Determine the [x, y] coordinate at the center of the cell enclosing the given text.  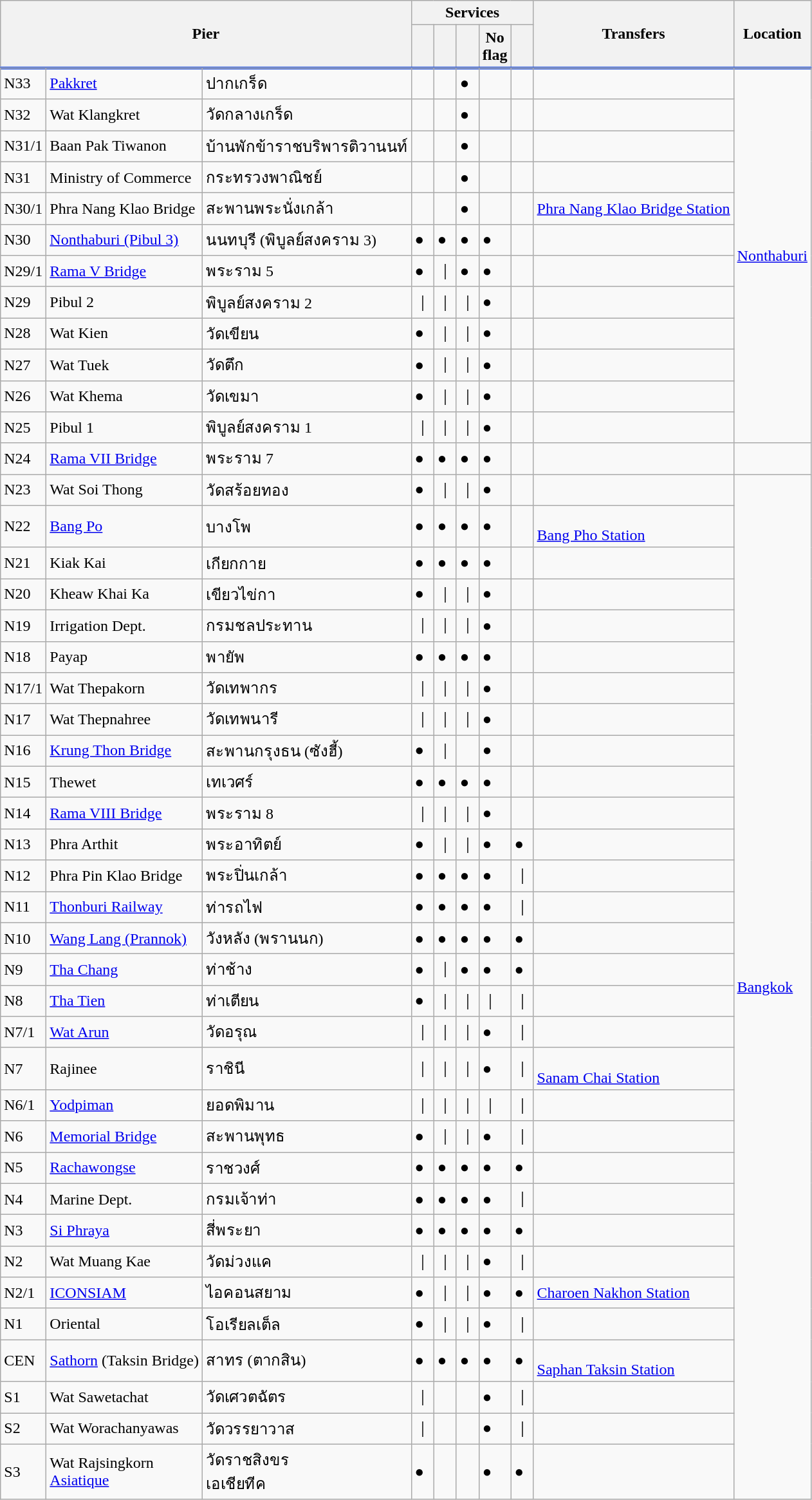
Marine Dept. [125, 1199]
N20 [23, 595]
Baan Pak Tiwanon [125, 145]
วัดเศวตฉัตร [308, 1397]
ท่าเตียน [308, 1000]
N13 [23, 845]
วัดเทพนารี [308, 720]
Sathorn (Taksin Bridge) [125, 1361]
Phra Nang Klao Bridge Station [633, 209]
Transfers [633, 35]
วัดม่วงแค [308, 1262]
พระปิ่นเกล้า [308, 876]
Wat Kien [125, 333]
สะพานพระนั่งเกล้า [308, 209]
Payap [125, 657]
วัดสร้อยทอง [308, 491]
S3 [23, 1472]
N31/1 [23, 145]
ไอคอนสยาม [308, 1293]
โอเรียลเต็ล [308, 1324]
กระทรวงพาณิชย์ [308, 178]
N10 [23, 939]
Rama VII Bridge [125, 458]
N2/1 [23, 1293]
N9 [23, 970]
สาทร (ตากสิน) [308, 1361]
Wat Worachanyawas [125, 1428]
Rama VIII Bridge [125, 814]
Phra Pin Klao Bridge [125, 876]
Bang Po [125, 527]
Charoen Nakhon Station [633, 1293]
วัดตึก [308, 364]
N11 [23, 906]
Wat Thepnahree [125, 720]
Thewet [125, 782]
Wat Rajsingkorn Asiatique [125, 1472]
N18 [23, 657]
ICONSIAM [125, 1293]
Location [772, 35]
สะพานกรุงธน (ซังฮี้) [308, 751]
ท่ารถไฟ [308, 906]
Saphan Taksin Station [633, 1361]
เกียกกาย [308, 563]
สี่พระยา [308, 1231]
Bang Pho Station [633, 527]
Wang Lang (Prannok) [125, 939]
CEN [23, 1361]
N4 [23, 1199]
N28 [23, 333]
Memorial Bridge [125, 1137]
N17 [23, 720]
ยอดพิมาน [308, 1105]
Services [472, 13]
ราชวงศ์ [308, 1168]
Nonthaburi (Pibul 3) [125, 239]
N3 [23, 1231]
Pakkret [125, 84]
Phra Nang Klao Bridge [125, 209]
เขียวไข่กา [308, 595]
Wat Muang Kae [125, 1262]
วังหลัง (พรานนก) [308, 939]
N1 [23, 1324]
N29/1 [23, 272]
Kiak Kai [125, 563]
N24 [23, 458]
Nonthaburi [772, 255]
N2 [23, 1262]
N6 [23, 1137]
Sanam Chai Station [633, 1069]
Bangkok [772, 987]
บางโพ [308, 527]
N22 [23, 527]
บ้านพักข้าราชบริพารติวานนท์ [308, 145]
N14 [23, 814]
Krung Thon Bridge [125, 751]
S2 [23, 1428]
N31 [23, 178]
S1 [23, 1397]
พายัพ [308, 657]
N12 [23, 876]
Wat Tuek [125, 364]
N19 [23, 626]
Wat Arun [125, 1033]
กรมชลประทาน [308, 626]
Oriental [125, 1324]
พิบูลย์สงคราม 2 [308, 303]
N33 [23, 84]
กรมเจ้าท่า [308, 1199]
N8 [23, 1000]
Tha Chang [125, 970]
วัดเทพากร [308, 689]
N27 [23, 364]
N21 [23, 563]
พระราม 5 [308, 272]
เทเวศร์ [308, 782]
N26 [23, 397]
Rama V Bridge [125, 272]
N6/1 [23, 1105]
Pier [206, 35]
ปากเกร็ด [308, 84]
Pibul 2 [125, 303]
วัดกลางเกร็ด [308, 115]
Thonburi Railway [125, 906]
N17/1 [23, 689]
Wat Thepakorn [125, 689]
Tha Tien [125, 1000]
ราชินี [308, 1069]
N15 [23, 782]
Pibul 1 [125, 427]
ท่าช้าง [308, 970]
Rachawongse [125, 1168]
พระราม 7 [308, 458]
พิบูลย์สงคราม 1 [308, 427]
Rajinee [125, 1069]
พระราม 8 [308, 814]
พระอาทิตย์ [308, 845]
Wat Soi Thong [125, 491]
N25 [23, 427]
N29 [23, 303]
Si Phraya [125, 1231]
Wat Klangkret [125, 115]
Yodpiman [125, 1105]
วัดเขมา [308, 397]
N32 [23, 115]
N5 [23, 1168]
วัดอรุณ [308, 1033]
วัดวรรยาวาส [308, 1428]
N23 [23, 491]
Wat Khema [125, 397]
สะพานพุทธ [308, 1137]
N30 [23, 239]
นนทบุรี (พิบูลย์สงคราม 3) [308, 239]
Irrigation Dept. [125, 626]
วัดเขียน [308, 333]
N16 [23, 751]
Wat Sawetachat [125, 1397]
Phra Arthit [125, 845]
Kheaw Khai Ka [125, 595]
วัดราชสิงขร เอเชียทีค [308, 1472]
N7/1 [23, 1033]
N7 [23, 1069]
Noflag [495, 46]
Ministry of Commerce [125, 178]
N30/1 [23, 209]
